Pinpoint the cell where the given text exists, returning its (x, y) midpoint coordinate. 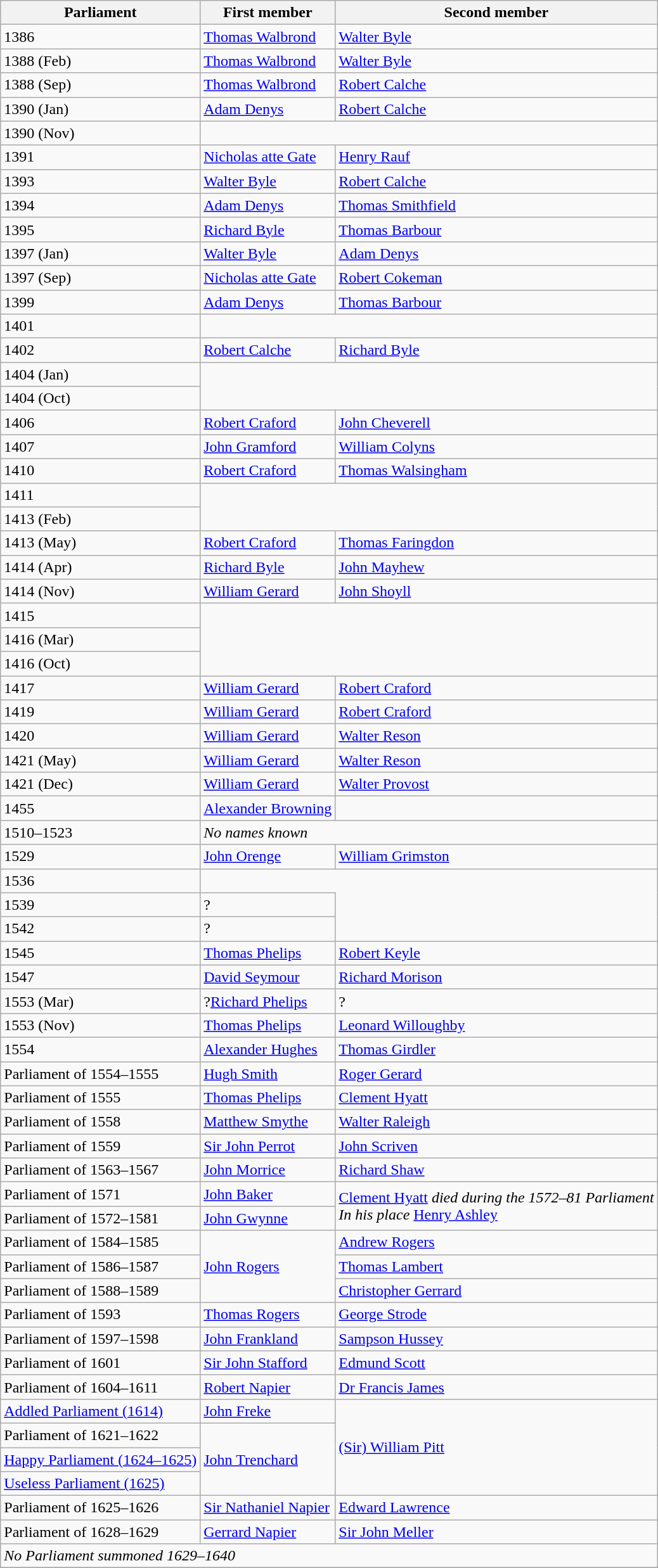
1399 (100, 302)
Hugh Smith (268, 1074)
Christopher Gerrard (496, 1291)
1393 (100, 181)
1542 (100, 929)
Parliament of 1597–1598 (100, 1339)
Parliament of 1601 (100, 1363)
Parliament of 1559 (100, 1146)
Parliament of 1558 (100, 1122)
1419 (100, 712)
Sir Nathaniel Napier (268, 1508)
Edward Lawrence (496, 1508)
Leonard Willoughby (496, 1025)
Thomas Lambert (496, 1266)
1420 (100, 736)
Sir John Perrot (268, 1146)
Gerrard Napier (268, 1532)
John Cheverell (496, 423)
1417 (100, 687)
Andrew Rogers (496, 1242)
1397 (Sep) (100, 277)
1404 (Jan) (100, 374)
Clement Hyatt died during the 1572–81 ParliamentIn his place Henry Ashley (496, 1206)
1539 (100, 905)
Useless Parliament (1625) (100, 1484)
1410 (100, 471)
Parliament of 1563–1567 (100, 1170)
1510–1523 (100, 832)
1415 (100, 615)
Second member (496, 13)
Parliament of 1593 (100, 1315)
Henry Rauf (496, 157)
Richard Shaw (496, 1170)
1416 (Mar) (100, 639)
1553 (Nov) (100, 1025)
Thomas Faringdon (496, 543)
Edmund Scott (496, 1363)
Parliament of 1555 (100, 1098)
George Strode (496, 1315)
Parliament of 1621–1622 (100, 1435)
John Baker (268, 1194)
1406 (100, 423)
1411 (100, 495)
1536 (100, 881)
1545 (100, 953)
1395 (100, 229)
Sir John Meller (496, 1532)
1401 (100, 326)
1391 (100, 157)
Matthew Smythe (268, 1122)
William Grimston (496, 857)
No names known (429, 832)
1554 (100, 1049)
Thomas Smithfield (496, 205)
Robert Cokeman (496, 277)
John Scriven (496, 1146)
John Trenchard (268, 1459)
1529 (100, 857)
Thomas Rogers (268, 1315)
1388 (Sep) (100, 85)
1407 (100, 447)
John Gwynne (268, 1218)
Addled Parliament (1614) (100, 1411)
1404 (Oct) (100, 398)
(Sir) William Pitt (496, 1447)
First member (268, 13)
Alexander Hughes (268, 1049)
Parliament of 1586–1587 (100, 1266)
John Mayhew (496, 567)
1547 (100, 977)
1386 (100, 37)
Richard Morison (496, 977)
?Richard Phelips (268, 1001)
Thomas Walsingham (496, 471)
1553 (Mar) (100, 1001)
1394 (100, 205)
Parliament (100, 13)
John Morrice (268, 1170)
Walter Raleigh (496, 1122)
David Seymour (268, 977)
Alexander Browning (268, 808)
1414 (Nov) (100, 591)
Walter Provost (496, 784)
Parliament of 1628–1629 (100, 1532)
John Frankland (268, 1339)
Sampson Hussey (496, 1339)
1421 (Dec) (100, 784)
John Gramford (268, 447)
1402 (100, 350)
1388 (Feb) (100, 61)
1390 (Nov) (100, 133)
Parliament of 1588–1589 (100, 1291)
No Parliament summoned 1629–1640 (329, 1556)
John Orenge (268, 857)
John Freke (268, 1411)
1414 (Apr) (100, 567)
Parliament of 1604–1611 (100, 1387)
Sir John Stafford (268, 1363)
Parliament of 1554–1555 (100, 1074)
1413 (May) (100, 543)
1416 (Oct) (100, 663)
Robert Napier (268, 1387)
Thomas Girdler (496, 1049)
Happy Parliament (1624–1625) (100, 1459)
1455 (100, 808)
Parliament of 1572–1581 (100, 1218)
Robert Keyle (496, 953)
Clement Hyatt (496, 1098)
Parliament of 1571 (100, 1194)
Parliament of 1625–1626 (100, 1508)
Dr Francis James (496, 1387)
Parliament of 1584–1585 (100, 1242)
John Shoyll (496, 591)
Roger Gerard (496, 1074)
John Rogers (268, 1266)
1397 (Jan) (100, 253)
1390 (Jan) (100, 109)
William Colyns (496, 447)
1421 (May) (100, 760)
1413 (Feb) (100, 519)
